Capture the cell that displays the provided text and extract its (x, y) central coordinate. 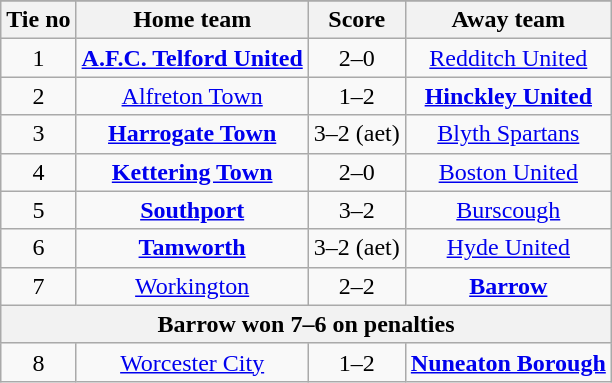
7 (38, 286)
Southport (192, 210)
6 (38, 248)
Tamworth (192, 248)
Barrow won 7–6 on penalties (306, 324)
Hinckley United (508, 96)
Score (356, 20)
Worcester City (192, 362)
Away team (508, 20)
Tie no (38, 20)
Alfreton Town (192, 96)
5 (38, 210)
Hyde United (508, 248)
3 (38, 134)
2 (38, 96)
1 (38, 58)
Boston United (508, 172)
Workington (192, 286)
3–2 (356, 210)
Blyth Spartans (508, 134)
Kettering Town (192, 172)
Home team (192, 20)
Nuneaton Borough (508, 362)
Redditch United (508, 58)
4 (38, 172)
8 (38, 362)
2–2 (356, 286)
Burscough (508, 210)
A.F.C. Telford United (192, 58)
Harrogate Town (192, 134)
Barrow (508, 286)
